For the text-containing cell, return its midpoint in [X, Y] coordinate format. 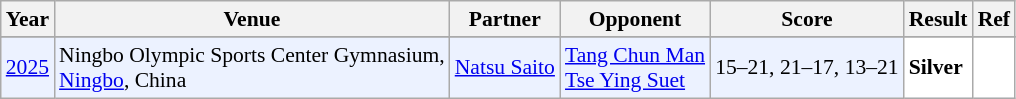
Opponent [635, 19]
Venue [252, 19]
Ref [994, 19]
15–21, 21–17, 13–21 [807, 68]
Score [807, 19]
Silver [938, 68]
Result [938, 19]
Year [28, 19]
Tang Chun Man Tse Ying Suet [635, 68]
2025 [28, 68]
Partner [505, 19]
Ningbo Olympic Sports Center Gymnasium,Ningbo, China [252, 68]
Natsu Saito [505, 68]
